Capture the cell that displays the provided text and extract its (X, Y) central coordinate. 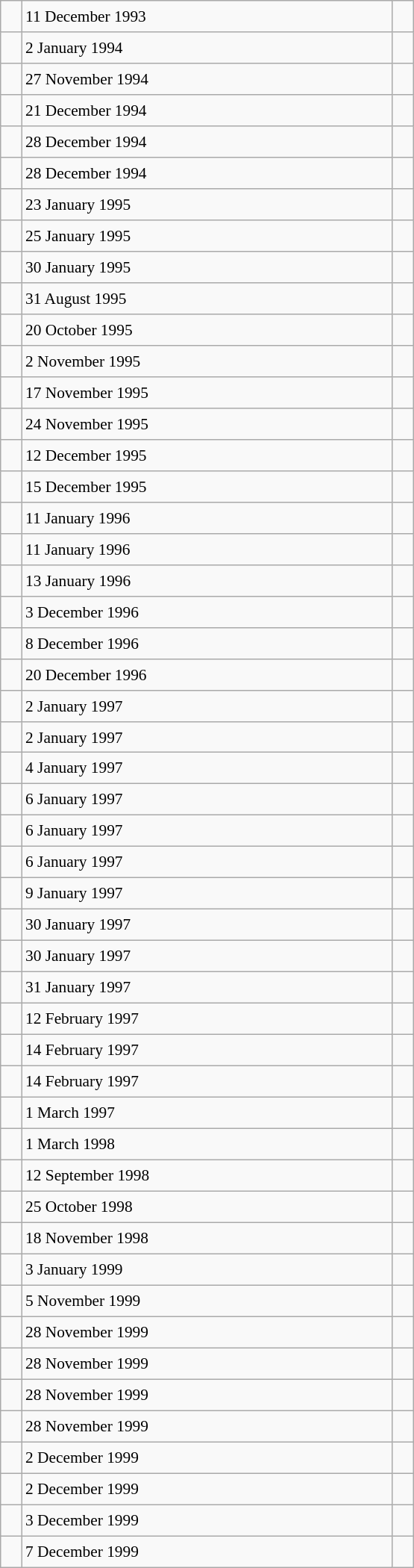
11 December 1993 (207, 16)
3 December 1999 (207, 1520)
4 January 1997 (207, 768)
2 November 1995 (207, 361)
25 October 1998 (207, 1207)
7 December 1999 (207, 1552)
30 January 1995 (207, 267)
13 January 1996 (207, 580)
31 January 1997 (207, 988)
12 February 1997 (207, 1019)
20 October 1995 (207, 330)
25 January 1995 (207, 236)
2 January 1994 (207, 48)
27 November 1994 (207, 79)
3 January 1999 (207, 1269)
9 January 1997 (207, 894)
31 August 1995 (207, 299)
15 December 1995 (207, 486)
17 November 1995 (207, 393)
23 January 1995 (207, 205)
3 December 1996 (207, 612)
8 December 1996 (207, 643)
1 March 1997 (207, 1113)
21 December 1994 (207, 111)
1 March 1998 (207, 1144)
18 November 1998 (207, 1238)
24 November 1995 (207, 423)
20 December 1996 (207, 674)
12 September 1998 (207, 1175)
12 December 1995 (207, 455)
5 November 1999 (207, 1301)
